Search for the cell housing the specified text and yield its [x, y] center coordinate. 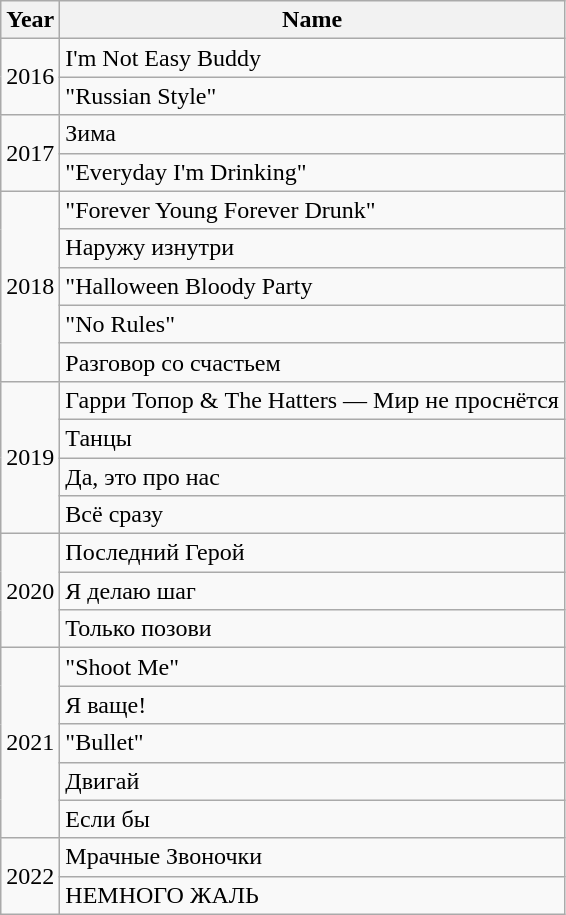
I'm Not Easy Buddy [312, 58]
2018 [30, 286]
2022 [30, 876]
НЕМНОГО ЖАЛЬ [312, 895]
"Bullet" [312, 743]
Мрачные Звоночки [312, 857]
Всё сразу [312, 515]
"Everyday I'm Drinking" [312, 172]
Да, это про нас [312, 477]
Name [312, 20]
Наружу изнутри [312, 248]
"Shoot Me" [312, 667]
Если бы [312, 819]
2019 [30, 457]
"Forever Young Forever Drunk" [312, 210]
"No Rules" [312, 324]
2017 [30, 153]
Я делаю шаг [312, 591]
2020 [30, 591]
Я ваще! [312, 705]
Зима [312, 134]
Двигай [312, 781]
Танцы [312, 438]
Только позови [312, 629]
"Halloween Bloody Party [312, 286]
Гарри Топор & The Hatters — Мир не проснётся [312, 400]
Year [30, 20]
Последний Герой [312, 553]
Разговор со счастьем [312, 362]
"Russian Style" [312, 96]
2016 [30, 77]
2021 [30, 743]
